Search for the cell housing the specified text and yield its (x, y) center coordinate. 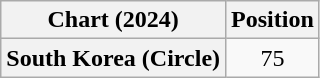
Position (273, 20)
South Korea (Circle) (114, 58)
Chart (2024) (114, 20)
75 (273, 58)
